Output the (X, Y) coordinate of the center of the cell containing the given text.  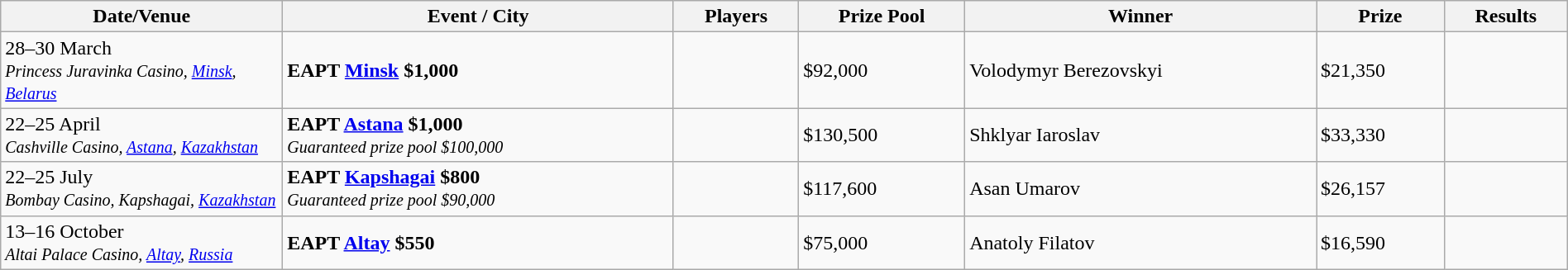
Date/Venue (142, 17)
$92,000 (882, 70)
EAPT Altay $550 (478, 243)
13–16 OctoberAltai Palace Casino, Altay, Russia (142, 243)
EAPT Astana $1,000Guaranteed prize pool $100,000 (478, 135)
$16,590 (1381, 243)
Event / City (478, 17)
Asan Umarov (1141, 188)
Winner (1141, 17)
Players (736, 17)
$75,000 (882, 243)
22–25 AprilCashville Casino, Astana, Kazakhstan (142, 135)
Prize (1381, 17)
Anatoly Filatov (1141, 243)
Volodymyr Berezovskyi (1141, 70)
22–25 JulyBombay Casino, Kapshagai, Kazakhstan (142, 188)
$117,600 (882, 188)
Results (1505, 17)
$26,157 (1381, 188)
28–30 MarchPrincess Juravinka Casino, Minsk, Belarus (142, 70)
EAPT Minsk $1,000 (478, 70)
$130,500 (882, 135)
Prize Pool (882, 17)
$21,350 (1381, 70)
Shklyar Iaroslav (1141, 135)
EAPT Kapshagai $800Guaranteed prize pool $90,000 (478, 188)
$33,330 (1381, 135)
